Extract the [X, Y] coordinate from the center of the cell holding the provided text.  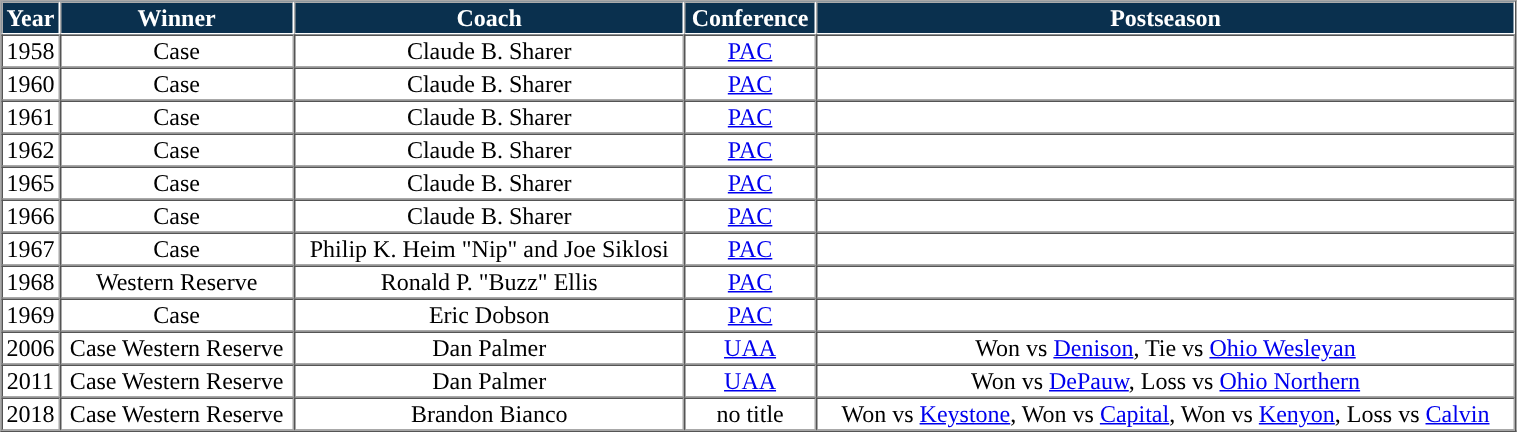
Western Reserve [176, 282]
1966 [31, 216]
Eric Dobson [489, 314]
1968 [31, 282]
Conference [750, 18]
no title [750, 414]
Coach [489, 18]
Ronald P. "Buzz" Ellis [489, 282]
Won vs Keystone, Won vs Capital, Won vs Kenyon, Loss vs Calvin [1166, 414]
2006 [31, 348]
1965 [31, 182]
Postseason [1166, 18]
Brandon Bianco [489, 414]
1962 [31, 150]
1958 [31, 50]
Year [31, 18]
1969 [31, 314]
1961 [31, 116]
Philip K. Heim "Nip" and Joe Siklosi [489, 248]
Winner [176, 18]
2011 [31, 380]
Won vs Denison, Tie vs Ohio Wesleyan [1166, 348]
Won vs DePauw, Loss vs Ohio Northern [1166, 380]
2018 [31, 414]
1967 [31, 248]
1960 [31, 84]
